Return the [X, Y] coordinate for the center point of the cell that contains the specified text.  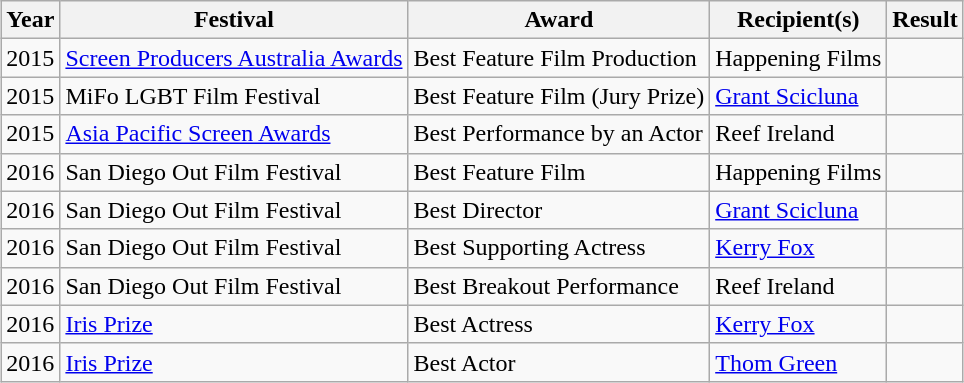
MiFo LGBT Film Festival [234, 96]
Best Breakout Performance [559, 286]
Best Feature Film (Jury Prize) [559, 96]
Recipient(s) [798, 20]
Thom Green [798, 362]
Festival [234, 20]
Year [30, 20]
Award [559, 20]
Best Actress [559, 324]
Best Feature Film Production [559, 58]
Result [925, 20]
Best Director [559, 210]
Asia Pacific Screen Awards [234, 134]
Best Supporting Actress [559, 248]
Best Actor [559, 362]
Best Feature Film [559, 172]
Best Performance by an Actor [559, 134]
Screen Producers Australia Awards [234, 58]
